Scan for the cell matching the given text and deliver its (x, y) coordinate at center. 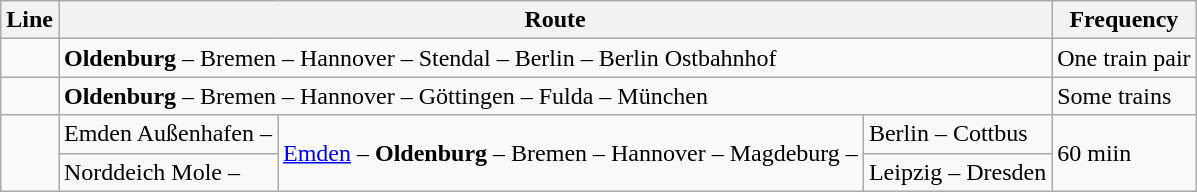
Leipzig – Dresden (957, 172)
Emden – Oldenburg – Bremen – Hannover – Magdeburg – (571, 153)
Line (30, 20)
One train pair (1124, 58)
Oldenburg – Bremen – Hannover – Stendal – Berlin – Berlin Ostbahnhof (554, 58)
Norddeich Mole – (168, 172)
Emden Außenhafen – (168, 134)
Oldenburg – Bremen – Hannover – Göttingen – Fulda – München (554, 96)
Berlin – Cottbus (957, 134)
60 miin (1124, 153)
Route (554, 20)
Some trains (1124, 96)
Frequency (1124, 20)
